Capture the cell that displays the provided text and extract its (x, y) central coordinate. 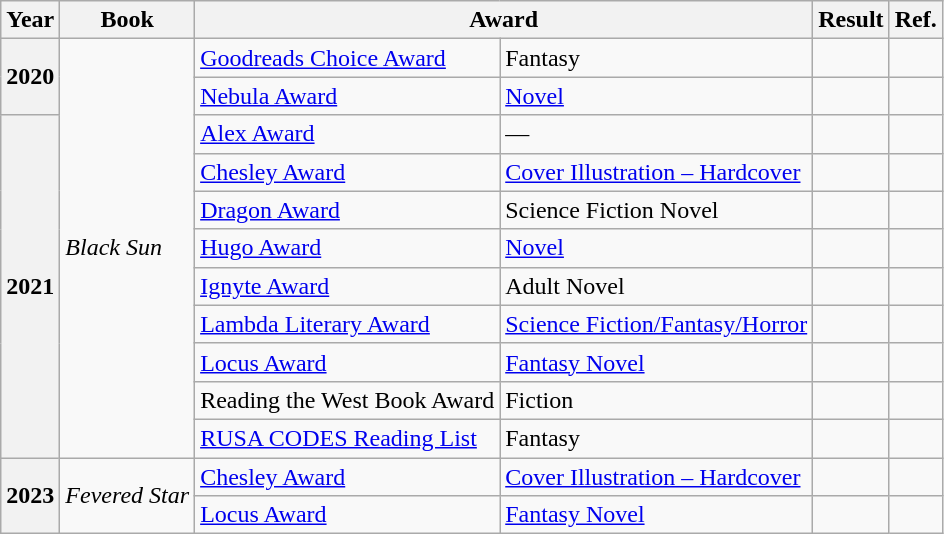
— (656, 134)
Science Fiction/Fantasy/Horror (656, 324)
Science Fiction Novel (656, 210)
2021 (30, 286)
Book (128, 20)
Alex Award (348, 134)
Ignyte Award (348, 286)
Fevered Star (128, 496)
RUSA CODES Reading List (348, 438)
Black Sun (128, 248)
2023 (30, 496)
Lambda Literary Award (348, 324)
Nebula Award (348, 96)
Hugo Award (348, 248)
Fiction (656, 400)
Reading the West Book Award (348, 400)
Year (30, 20)
2020 (30, 77)
Result (851, 20)
Ref. (916, 20)
Award (504, 20)
Adult Novel (656, 286)
Goodreads Choice Award (348, 58)
Dragon Award (348, 210)
